Extract the (X, Y) coordinate from the center of the cell holding the provided text.  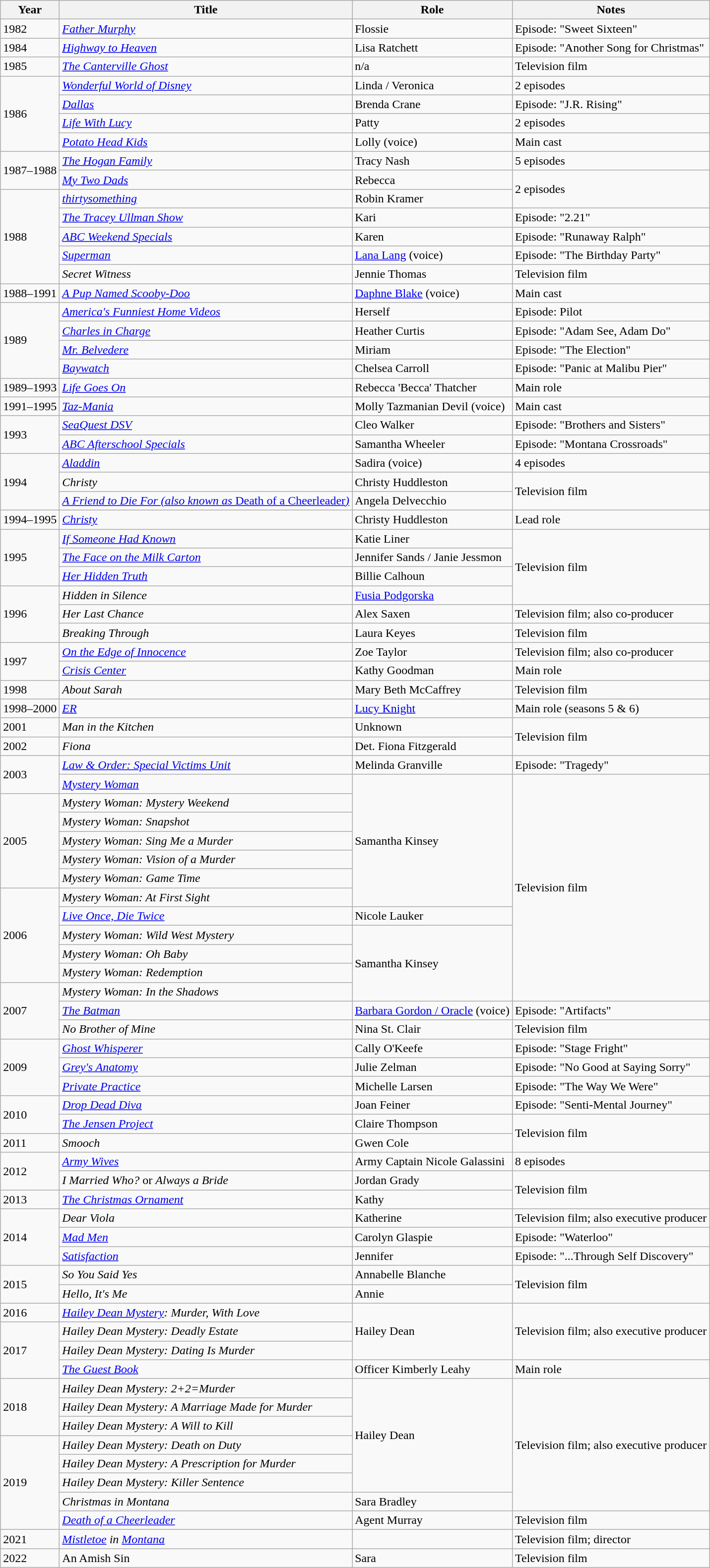
Episode: "The Birthday Party" (611, 255)
8 episodes (611, 1162)
Title (206, 10)
Highway to Heaven (206, 48)
Drop Dead Diva (206, 1105)
So You Said Yes (206, 1275)
Satisfaction (206, 1256)
Kathy Goodman (433, 671)
Army Wives (206, 1162)
Hailey Dean Mystery: Death on Duty (206, 1445)
2019 (30, 1483)
Billie Calhoun (433, 576)
Joan Feiner (433, 1105)
1988 (30, 236)
Hailey Dean Mystery: Killer Sentence (206, 1483)
Life Goes On (206, 387)
2015 (30, 1284)
Hello, It's Me (206, 1294)
A Pup Named Scooby-Doo (206, 293)
Molly Tazmanian Devil (voice) (433, 406)
America's Funniest Home Videos (206, 312)
Herself (433, 312)
1994–1995 (30, 519)
Julie Zelman (433, 1067)
Annie (433, 1294)
Annabelle Blanche (433, 1275)
2007 (30, 1010)
4 episodes (611, 463)
Episode: "...Through Self Discovery" (611, 1256)
1991–1995 (30, 406)
Episode: "Waterloo" (611, 1237)
ABC Afterschool Specials (206, 444)
Mystery Woman: Game Time (206, 878)
1995 (30, 557)
2005 (30, 840)
Episode: "The Election" (611, 350)
Mystery Woman: Sing Me a Murder (206, 841)
Dear Viola (206, 1218)
ABC Weekend Specials (206, 237)
Episode: "Senti-Mental Journey" (611, 1105)
2003 (30, 774)
Taz-Mania (206, 406)
The Jensen Project (206, 1124)
Year (30, 10)
2002 (30, 746)
1987–1988 (30, 170)
1988–1991 (30, 293)
Hailey Dean Mystery: Dating Is Murder (206, 1350)
2006 (30, 935)
Episode: Pilot (611, 312)
Sadira (voice) (433, 463)
Mystery Woman: Oh Baby (206, 954)
Episode: "Stage Fright" (611, 1048)
Episode: "Another Song for Christmas" (611, 48)
Karen (433, 237)
Hailey Dean Mystery: A Prescription for Murder (206, 1464)
Barbara Gordon / Oracle (voice) (433, 1010)
thirtysomething (206, 198)
Life With Lucy (206, 123)
2010 (30, 1114)
1985 (30, 66)
Nicole Lauker (433, 916)
Mary Beth McCaffrey (433, 690)
2013 (30, 1199)
Chelsea Carroll (433, 369)
Ghost Whisperer (206, 1048)
The Canterville Ghost (206, 66)
I Married Who? or Always a Bride (206, 1181)
1993 (30, 435)
Mystery Woman: In the Shadows (206, 992)
An Amish Sin (206, 1558)
Episode: "No Good at Saying Sorry" (611, 1067)
Jennifer Sands / Janie Jessmon (433, 558)
Nina St. Clair (433, 1029)
n/a (433, 66)
Man in the Kitchen (206, 727)
Father Murphy (206, 29)
My Two Dads (206, 180)
Det. Fiona Fitzgerald (433, 746)
Fiona (206, 746)
1989 (30, 340)
Laura Keyes (433, 633)
Episode: "Panic at Malibu Pier" (611, 369)
Potato Head Kids (206, 142)
1994 (30, 482)
1989–1993 (30, 387)
Mystery Woman: Wild West Mystery (206, 935)
2022 (30, 1558)
Cally O'Keefe (433, 1048)
5 episodes (611, 161)
2001 (30, 727)
Patty (433, 123)
Role (433, 10)
Rebecca (433, 180)
2014 (30, 1237)
Alex Saxen (433, 614)
Kathy (433, 1199)
SeaQuest DSV (206, 425)
Heather Curtis (433, 331)
Mystery Woman: Redemption (206, 973)
Robin Kramer (433, 198)
Mystery Woman: Mystery Weekend (206, 803)
Hailey Dean Mystery: 2+2=Murder (206, 1388)
Secret Witness (206, 274)
On the Edge of Innocence (206, 652)
Claire Thompson (433, 1124)
Episode: "Runaway Ralph" (611, 237)
Lead role (611, 519)
1998–2000 (30, 708)
Jennie Thomas (433, 274)
Lana Lang (voice) (433, 255)
Wonderful World of Disney (206, 85)
2018 (30, 1407)
Baywatch (206, 369)
Christmas in Montana (206, 1502)
1986 (30, 114)
Hailey Dean Mystery: Deadly Estate (206, 1331)
Cleo Walker (433, 425)
The Batman (206, 1010)
If Someone Had Known (206, 538)
Miriam (433, 350)
No Brother of Mine (206, 1029)
Her Hidden Truth (206, 576)
Main role (seasons 5 & 6) (611, 708)
Michelle Larsen (433, 1086)
Katherine (433, 1218)
Jennifer (433, 1256)
Episode: "Montana Crossroads" (611, 444)
Hailey Dean Mystery: Murder, With Love (206, 1313)
Army Captain Nicole Galassini (433, 1162)
Notes (611, 10)
Episode: "Tragedy" (611, 765)
1998 (30, 690)
Tracy Nash (433, 161)
About Sarah (206, 690)
Television film; director (611, 1539)
Mystery Woman: At First Sight (206, 897)
Her Last Chance (206, 614)
Sara Bradley (433, 1502)
Episode: "J.R. Rising" (611, 104)
1996 (30, 614)
Mr. Belvedere (206, 350)
2012 (30, 1171)
2009 (30, 1067)
Carolyn Glaspie (433, 1237)
Private Practice (206, 1086)
Sara (433, 1558)
1982 (30, 29)
Mystery Woman (206, 784)
Grey's Anatomy (206, 1067)
Smooch (206, 1142)
Death of a Cheerleader (206, 1520)
Linda / Veronica (433, 85)
Superman (206, 255)
2016 (30, 1313)
2011 (30, 1142)
A Friend to Die For (also known as Death of a Cheerleader) (206, 501)
Hidden in Silence (206, 595)
Crisis Center (206, 671)
Episode: "2.21" (611, 217)
The Face on the Milk Carton (206, 558)
Unknown (433, 727)
2021 (30, 1539)
Episode: "The Way We Were" (611, 1086)
Officer Kimberly Leahy (433, 1369)
Lucy Knight (433, 708)
Mistletoe in Montana (206, 1539)
Mad Men (206, 1237)
Episode: "Sweet Sixteen" (611, 29)
Fusia Podgorska (433, 595)
Law & Order: Special Victims Unit (206, 765)
Mystery Woman: Vision of a Murder (206, 860)
Mystery Woman: Snapshot (206, 821)
Aladdin (206, 463)
2017 (30, 1350)
The Tracey Ullman Show (206, 217)
Kari (433, 217)
The Hogan Family (206, 161)
Agent Murray (433, 1520)
ER (206, 708)
Gwen Cole (433, 1142)
Rebecca 'Becca' Thatcher (433, 387)
Jordan Grady (433, 1181)
Episode: "Artifacts" (611, 1010)
Episode: "Brothers and Sisters" (611, 425)
Lisa Ratchett (433, 48)
Flossie (433, 29)
Brenda Crane (433, 104)
Zoe Taylor (433, 652)
Katie Liner (433, 538)
Samantha Wheeler (433, 444)
Dallas (206, 104)
Lolly (voice) (433, 142)
The Guest Book (206, 1369)
Live Once, Die Twice (206, 916)
Angela Delvecchio (433, 501)
Charles in Charge (206, 331)
Melinda Granville (433, 765)
1984 (30, 48)
1997 (30, 661)
Breaking Through (206, 633)
Hailey Dean Mystery: A Marriage Made for Murder (206, 1407)
Hailey Dean Mystery: A Will to Kill (206, 1426)
Episode: "Adam See, Adam Do" (611, 331)
The Christmas Ornament (206, 1199)
Daphne Blake (voice) (433, 293)
